Output the [X, Y] coordinate of the center of the cell containing the given text.  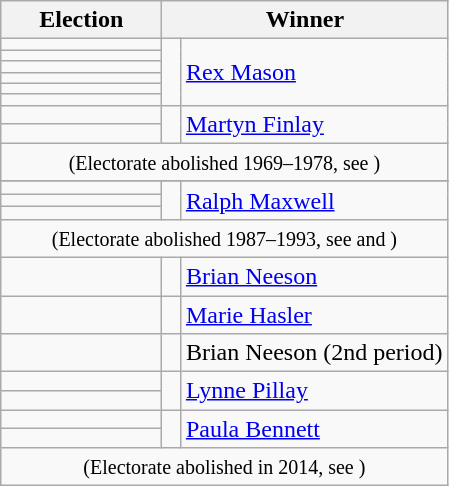
Election [82, 20]
Rex Mason [314, 72]
Marie Hasler [314, 315]
(Electorate abolished 1969–1978, see ) [224, 162]
Martyn Finlay [314, 124]
Paula Bennett [314, 429]
Lynne Pillay [314, 391]
Brian Neeson (2nd period) [314, 353]
(Electorate abolished 1987–1993, see and ) [224, 238]
Ralph Maxwell [314, 200]
Winner [305, 20]
Brian Neeson [314, 276]
(Electorate abolished in 2014, see ) [224, 467]
